Search for the cell housing the specified text and yield its (x, y) center coordinate. 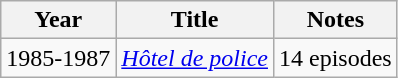
Year (58, 20)
14 episodes (335, 58)
Hôtel de police (195, 58)
Title (195, 20)
Notes (335, 20)
1985-1987 (58, 58)
